Pinpoint the cell where the given text exists, returning its (X, Y) midpoint coordinate. 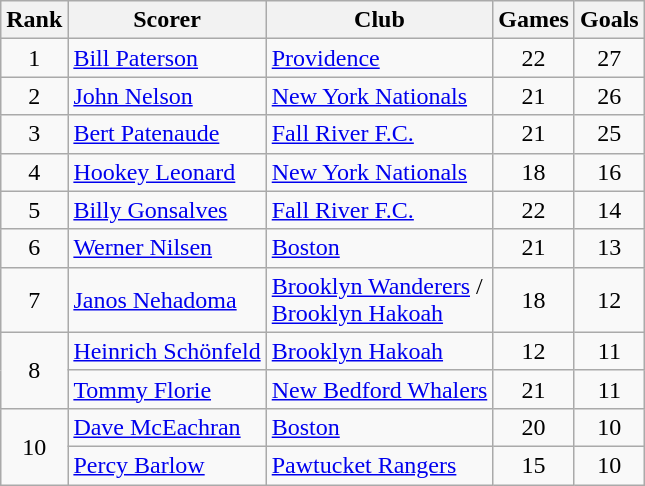
16 (609, 172)
25 (609, 134)
Goals (609, 20)
2 (34, 96)
8 (34, 370)
15 (534, 465)
3 (34, 134)
Hookey Leonard (167, 172)
27 (609, 58)
26 (609, 96)
20 (534, 427)
Bill Paterson (167, 58)
Games (534, 20)
Billy Gonsalves (167, 210)
Providence (380, 58)
Brooklyn Wanderers /Brooklyn Hakoah (380, 300)
Percy Barlow (167, 465)
Heinrich Schönfeld (167, 351)
13 (609, 248)
6 (34, 248)
Brooklyn Hakoah (380, 351)
7 (34, 300)
4 (34, 172)
14 (609, 210)
5 (34, 210)
Rank (34, 20)
Janos Nehadoma (167, 300)
Club (380, 20)
Bert Patenaude (167, 134)
Tommy Florie (167, 389)
Dave McEachran (167, 427)
Scorer (167, 20)
New Bedford Whalers (380, 389)
Pawtucket Rangers (380, 465)
1 (34, 58)
Werner Nilsen (167, 248)
John Nelson (167, 96)
